Detect which cell encompasses the target text, then output its (X, Y) center coordinate. 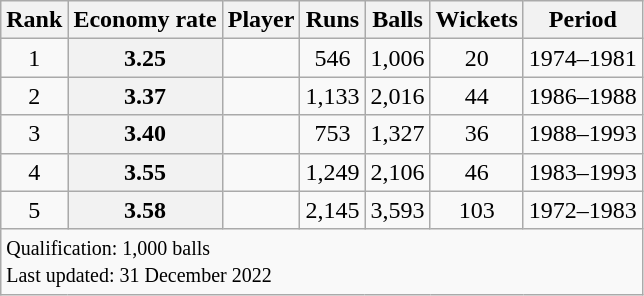
1983–1993 (582, 172)
2 (34, 96)
1988–1993 (582, 134)
103 (476, 210)
5 (34, 210)
3.37 (145, 96)
Wickets (476, 20)
Rank (34, 20)
36 (476, 134)
1 (34, 58)
546 (332, 58)
Economy rate (145, 20)
Player (261, 20)
3,593 (398, 210)
1974–1981 (582, 58)
1,006 (398, 58)
2,106 (398, 172)
44 (476, 96)
3.58 (145, 210)
Balls (398, 20)
3.25 (145, 58)
1,249 (332, 172)
1986–1988 (582, 96)
3 (34, 134)
4 (34, 172)
3.55 (145, 172)
1,133 (332, 96)
1972–1983 (582, 210)
1,327 (398, 134)
2,145 (332, 210)
Runs (332, 20)
2,016 (398, 96)
46 (476, 172)
Period (582, 20)
20 (476, 58)
Qualification: 1,000 ballsLast updated: 31 December 2022 (322, 262)
3.40 (145, 134)
753 (332, 134)
